Identify which cell holds the provided text, then report its [X, Y] central coordinate. 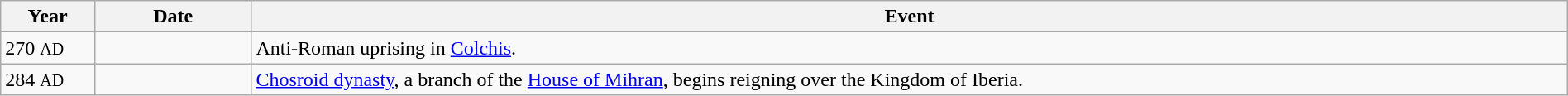
284 AD [48, 79]
270 AD [48, 48]
Chosroid dynasty, a branch of the House of Mihran, begins reigning over the Kingdom of Iberia. [910, 79]
Year [48, 17]
Date [172, 17]
Event [910, 17]
Anti-Roman uprising in Colchis. [910, 48]
